For the text-containing cell, return its midpoint in (X, Y) coordinate format. 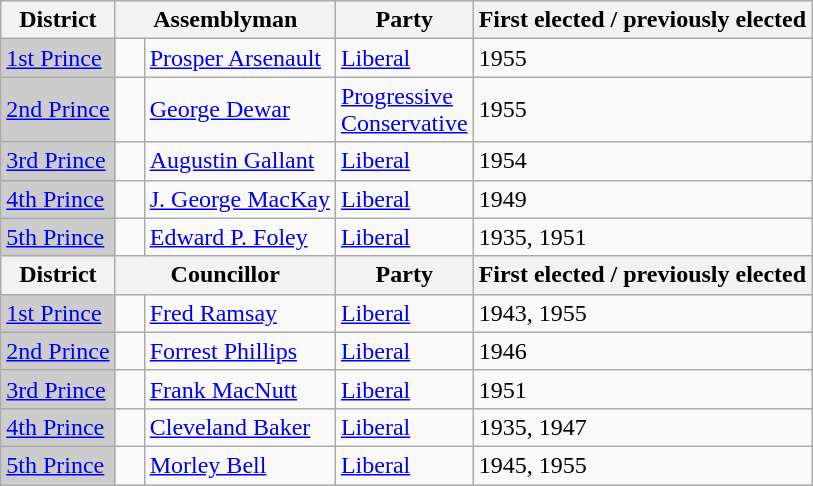
George Dewar (240, 110)
1946 (642, 351)
1951 (642, 389)
1945, 1955 (642, 465)
Cleveland Baker (240, 427)
Edward P. Foley (240, 237)
1954 (642, 161)
1943, 1955 (642, 313)
J. George MacKay (240, 199)
Progressive Conservative (404, 110)
1935, 1947 (642, 427)
Augustin Gallant (240, 161)
1935, 1951 (642, 237)
Fred Ramsay (240, 313)
Frank MacNutt (240, 389)
Morley Bell (240, 465)
Councillor (225, 275)
Assemblyman (225, 20)
1949 (642, 199)
Prosper Arsenault (240, 58)
Forrest Phillips (240, 351)
